For the text-containing cell, return its midpoint in [x, y] coordinate format. 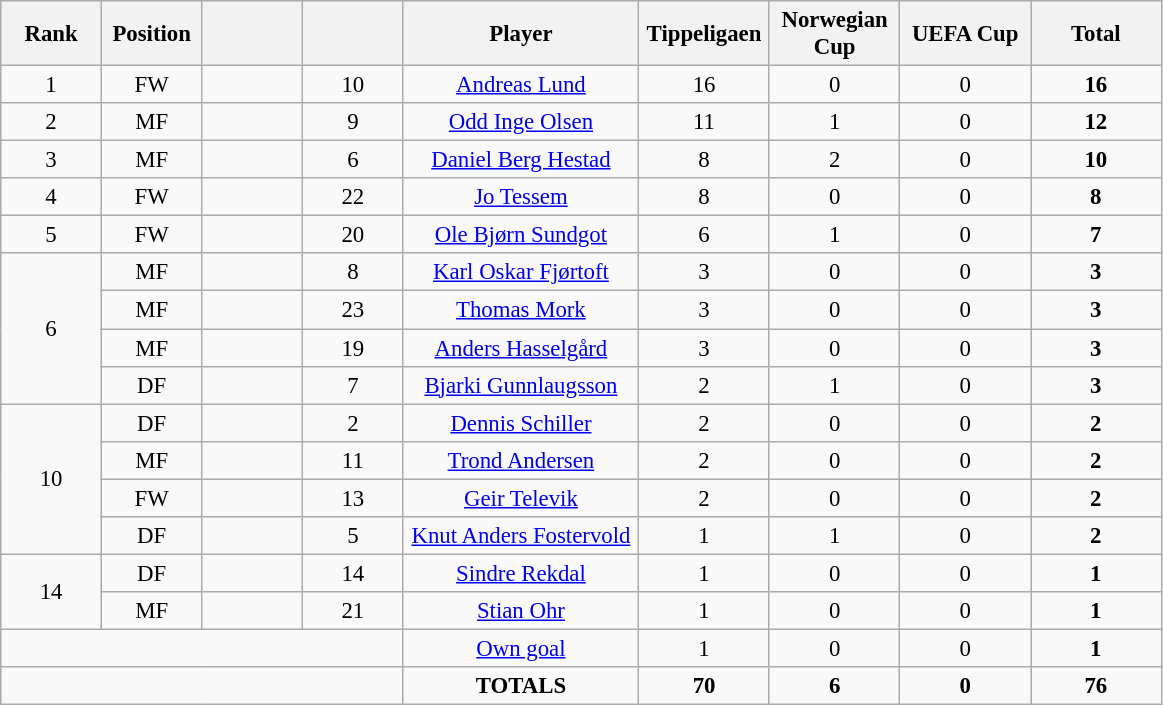
Daniel Berg Hestad [521, 160]
9 [354, 122]
4 [52, 197]
Position [152, 34]
Own goal [521, 648]
23 [354, 310]
Dennis Schiller [521, 423]
Geir Televik [521, 498]
Stian Ohr [521, 611]
UEFA Cup [966, 34]
Ole Bjørn Sundgot [521, 235]
Rank [52, 34]
70 [704, 686]
Tippeligaen [704, 34]
Anders Hasselgård [521, 348]
Karl Oskar Fjørtoft [521, 273]
Odd Inge Olsen [521, 122]
Thomas Mork [521, 310]
Jo Tessem [521, 197]
Trond Andersen [521, 460]
Bjarki Gunnlaugsson [521, 385]
20 [354, 235]
21 [354, 611]
12 [1096, 122]
Player [521, 34]
Knut Anders Fostervold [521, 536]
22 [354, 197]
Total [1096, 34]
13 [354, 498]
Andreas Lund [521, 85]
19 [354, 348]
TOTALS [521, 686]
76 [1096, 686]
Norwegian Cup [834, 34]
Sindre Rekdal [521, 573]
